Pinpoint the cell where the given text exists, returning its (X, Y) midpoint coordinate. 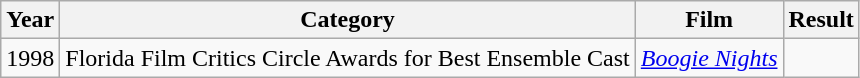
Florida Film Critics Circle Awards for Best Ensemble Cast (348, 58)
Boogie Nights (709, 58)
Film (709, 20)
Result (821, 20)
1998 (30, 58)
Category (348, 20)
Year (30, 20)
